Pinpoint the cell where the given text exists, returning its [X, Y] midpoint coordinate. 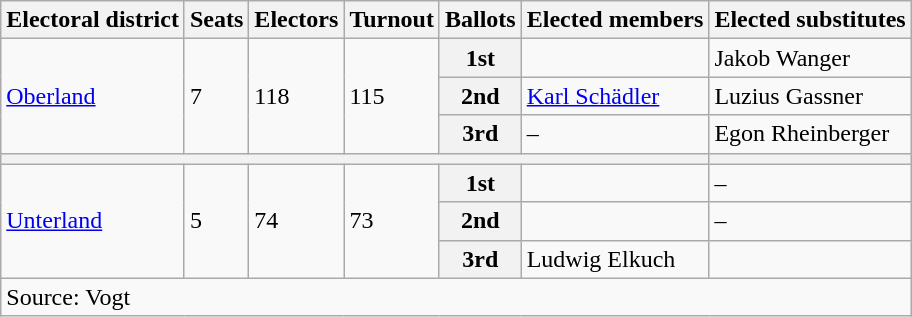
Ludwig Elkuch [615, 259]
Electors [296, 20]
Luzius Gassner [810, 96]
Source: Vogt [456, 297]
Turnout [392, 20]
Electoral district [93, 20]
Oberland [93, 96]
5 [216, 221]
Ballots [480, 20]
Elected members [615, 20]
74 [296, 221]
Jakob Wanger [810, 58]
Seats [216, 20]
7 [216, 96]
Elected substitutes [810, 20]
73 [392, 221]
118 [296, 96]
Egon Rheinberger [810, 134]
Karl Schädler [615, 96]
Unterland [93, 221]
115 [392, 96]
